Determine the [x, y] coordinate at the center of the cell enclosing the given text.  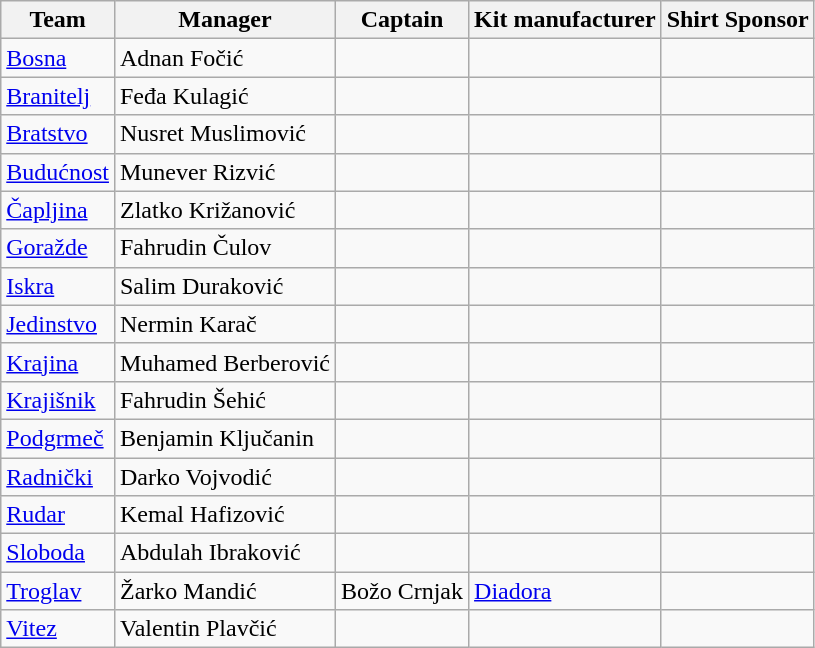
Podgrmeč [58, 438]
Nermin Karač [224, 324]
Diadora [566, 591]
Nusret Muslimović [224, 134]
Salim Duraković [224, 286]
Fahrudin Čulov [224, 248]
Manager [224, 20]
Sloboda [58, 553]
Kemal Hafizović [224, 515]
Abdulah Ibraković [224, 553]
Goražde [58, 248]
Rudar [58, 515]
Feđa Kulagić [224, 96]
Budućnost [58, 172]
Jedinstvo [58, 324]
Bratstvo [58, 134]
Krajina [58, 362]
Shirt Sponsor [738, 20]
Žarko Mandić [224, 591]
Adnan Fočić [224, 58]
Muhamed Berberović [224, 362]
Benjamin Ključanin [224, 438]
Branitelj [58, 96]
Team [58, 20]
Čapljina [58, 210]
Kit manufacturer [566, 20]
Božo Crnjak [402, 591]
Darko Vojvodić [224, 477]
Valentin Plavčić [224, 629]
Captain [402, 20]
Krajišnik [58, 400]
Zlatko Križanović [224, 210]
Radnički [58, 477]
Vitez [58, 629]
Munever Rizvić [224, 172]
Bosna [58, 58]
Troglav [58, 591]
Iskra [58, 286]
Fahrudin Šehić [224, 400]
